Determine the [x, y] coordinate at the center of the cell enclosing the given text.  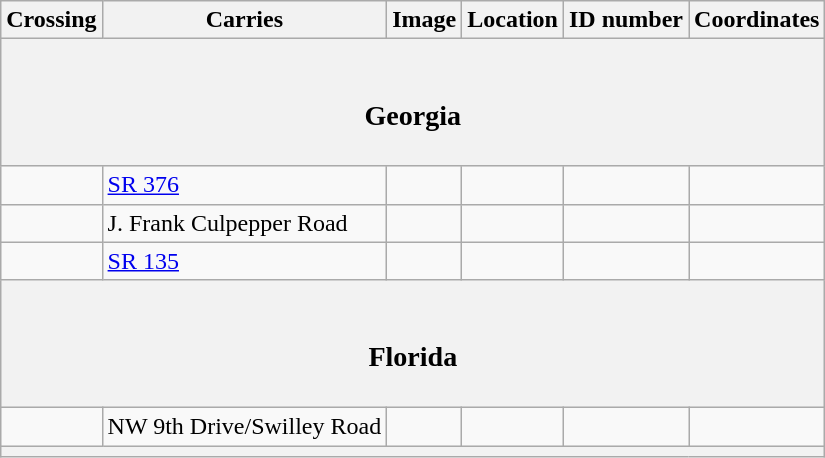
Georgia [413, 102]
SR 376 [244, 185]
SR 135 [244, 261]
Coordinates [757, 20]
Carries [244, 20]
Image [424, 20]
Crossing [52, 20]
J. Frank Culpepper Road [244, 223]
Florida [413, 344]
Location [513, 20]
ID number [626, 20]
NW 9th Drive/Swilley Road [244, 426]
